From the cell containing the given text, extract its center point as (X, Y) coordinate. 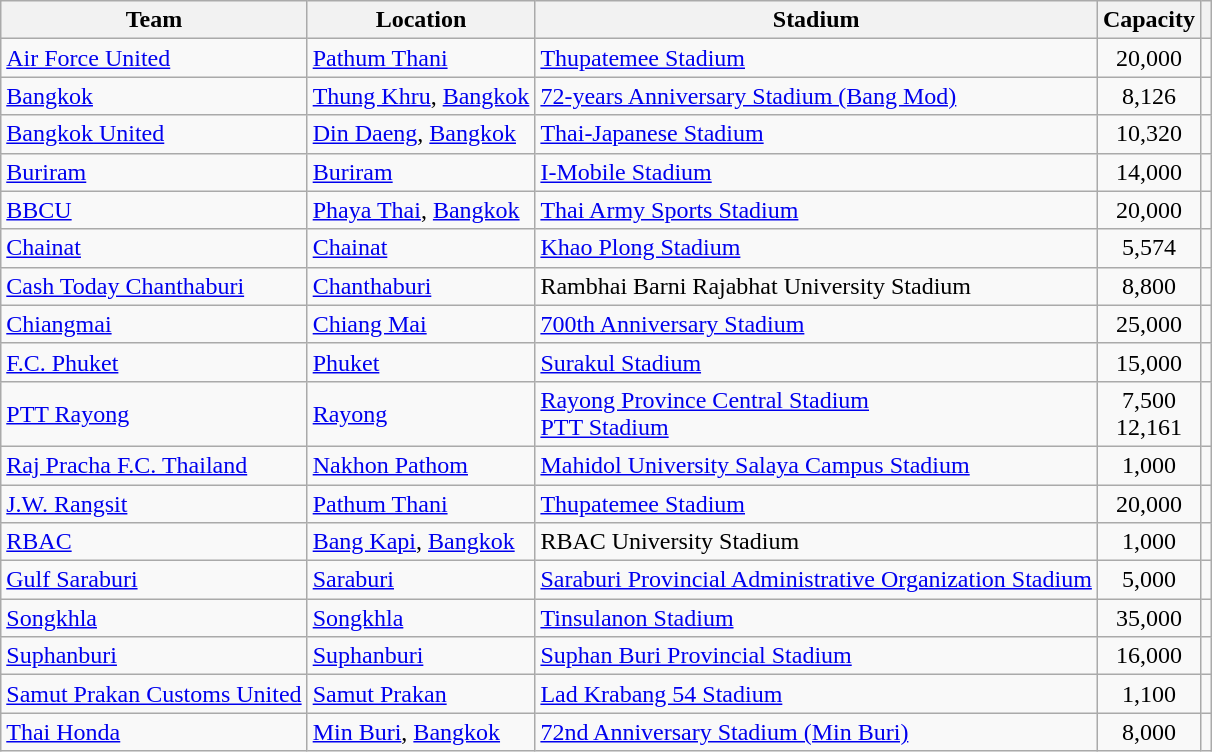
Bangkok (154, 96)
Thung Khru, Bangkok (421, 96)
Surakul Stadium (816, 362)
J.W. Rangsit (154, 503)
1,100 (1148, 694)
Capacity (1148, 20)
Chiangmai (154, 324)
I-Mobile Stadium (816, 172)
16,000 (1148, 656)
7,50012,161 (1148, 414)
RBAC (154, 542)
PTT Rayong (154, 414)
Din Daeng, Bangkok (421, 134)
RBAC University Stadium (816, 542)
Samut Prakan Customs United (154, 694)
Mahidol University Salaya Campus Stadium (816, 465)
Khao Plong Stadium (816, 248)
Min Buri, Bangkok (421, 732)
72-years Anniversary Stadium (Bang Mod) (816, 96)
Air Force United (154, 58)
Gulf Saraburi (154, 580)
Bangkok United (154, 134)
Nakhon Pathom (421, 465)
Thai-Japanese Stadium (816, 134)
Thai Army Sports Stadium (816, 210)
25,000 (1148, 324)
Saraburi Provincial Administrative Organization Stadium (816, 580)
5,000 (1148, 580)
35,000 (1148, 618)
Stadium (816, 20)
10,320 (1148, 134)
700th Anniversary Stadium (816, 324)
Lad Krabang 54 Stadium (816, 694)
F.C. Phuket (154, 362)
Team (154, 20)
Thai Honda (154, 732)
Chiang Mai (421, 324)
5,574 (1148, 248)
72nd Anniversary Stadium (Min Buri) (816, 732)
Rayong (421, 414)
Saraburi (421, 580)
Raj Pracha F.C. Thailand (154, 465)
Tinsulanon Stadium (816, 618)
Location (421, 20)
15,000 (1148, 362)
8,000 (1148, 732)
Phaya Thai, Bangkok (421, 210)
Bang Kapi, Bangkok (421, 542)
Samut Prakan (421, 694)
Rambhai Barni Rajabhat University Stadium (816, 286)
BBCU (154, 210)
14,000 (1148, 172)
Cash Today Chanthaburi (154, 286)
8,800 (1148, 286)
8,126 (1148, 96)
Phuket (421, 362)
Chanthaburi (421, 286)
Rayong Province Central StadiumPTT Stadium (816, 414)
Suphan Buri Provincial Stadium (816, 656)
